Scan for the cell matching the given text and deliver its (x, y) coordinate at center. 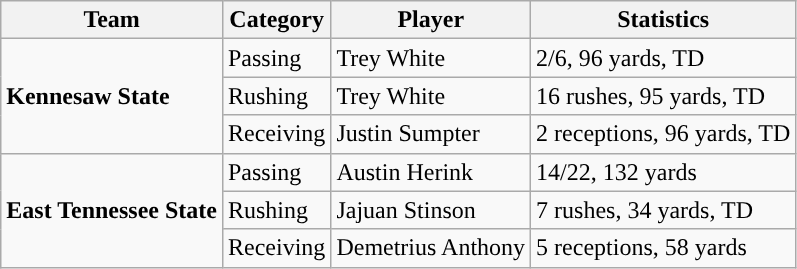
Statistics (664, 20)
2/6, 96 yards, TD (664, 58)
2 receptions, 96 yards, TD (664, 134)
Austin Herink (431, 172)
Justin Sumpter (431, 134)
Demetrius Anthony (431, 248)
Jajuan Stinson (431, 210)
Team (112, 20)
Kennesaw State (112, 96)
5 receptions, 58 yards (664, 248)
7 rushes, 34 yards, TD (664, 210)
East Tennessee State (112, 210)
Category (276, 20)
16 rushes, 95 yards, TD (664, 96)
Player (431, 20)
14/22, 132 yards (664, 172)
